For the text-containing cell, return its midpoint in [x, y] coordinate format. 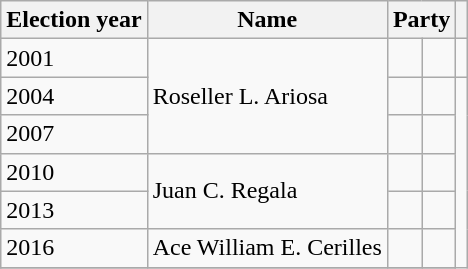
Name [267, 20]
2016 [74, 248]
Party [421, 20]
2010 [74, 172]
Ace William E. Cerilles [267, 248]
2013 [74, 210]
Election year [74, 20]
Juan C. Regala [267, 191]
2007 [74, 134]
2004 [74, 96]
2001 [74, 58]
Roseller L. Ariosa [267, 96]
